Search for the cell housing the specified text and yield its (x, y) center coordinate. 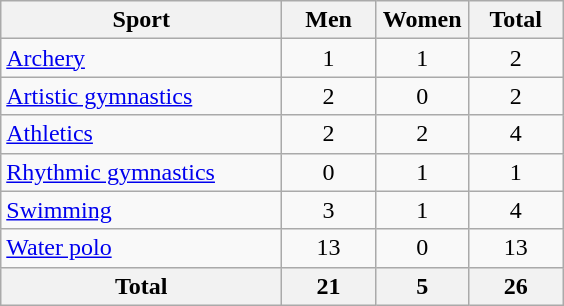
Artistic gymnastics (142, 96)
Rhythmic gymnastics (142, 172)
26 (516, 286)
Women (422, 20)
Men (329, 20)
5 (422, 286)
Swimming (142, 210)
3 (329, 210)
Sport (142, 20)
Archery (142, 58)
Athletics (142, 134)
21 (329, 286)
Water polo (142, 248)
